Capture the cell that displays the provided text and extract its (x, y) central coordinate. 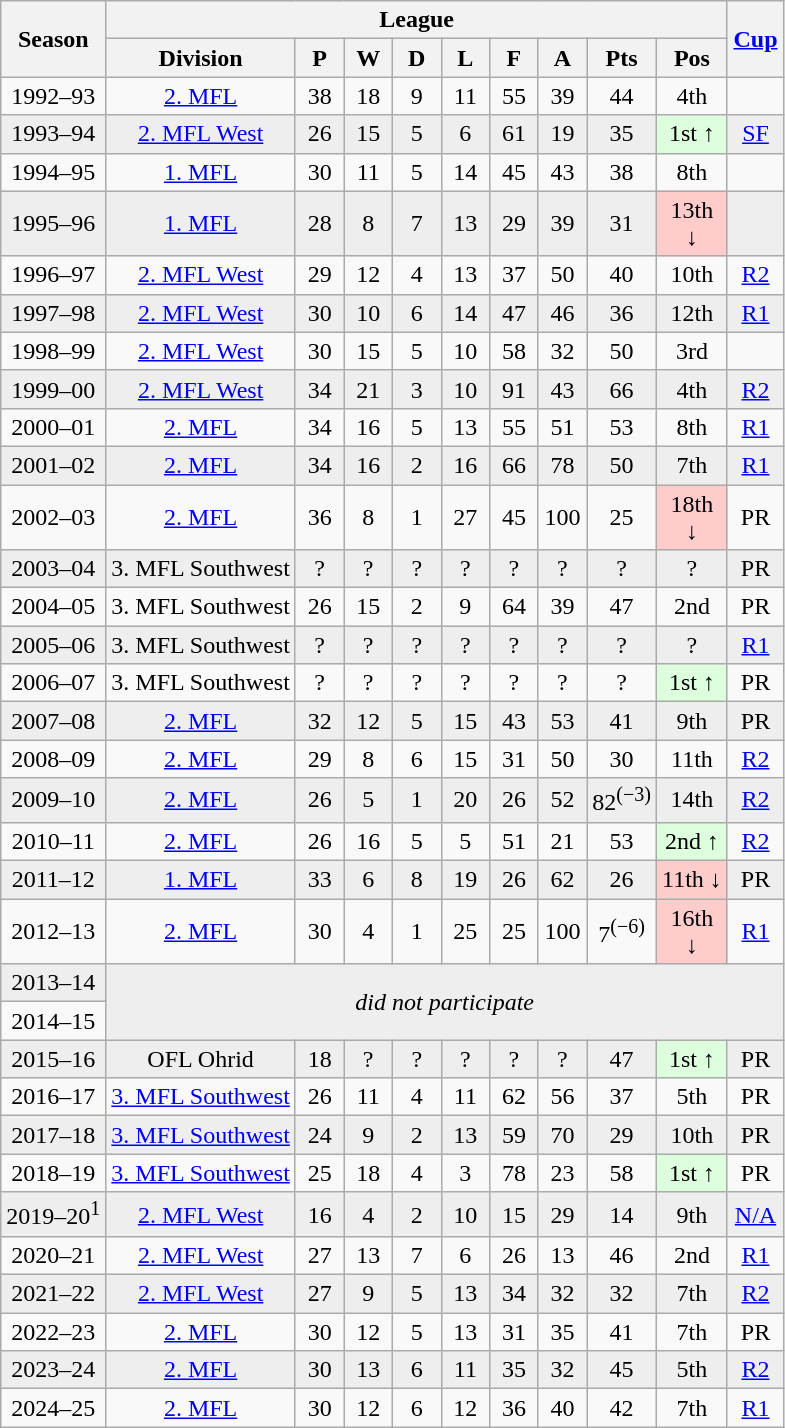
2015–16 (54, 1059)
2012–13 (54, 932)
1993–94 (54, 134)
Season (54, 39)
28 (320, 224)
42 (622, 1408)
2001–02 (54, 465)
2021–22 (54, 1294)
2014–15 (54, 1021)
59 (514, 1135)
SF (755, 134)
2011–12 (54, 880)
D (416, 58)
70 (562, 1135)
44 (622, 96)
13th ↓ (692, 224)
2003–04 (54, 569)
Pos (692, 58)
2005–06 (54, 645)
3rd (692, 351)
2024–25 (54, 1408)
23 (562, 1173)
33 (320, 880)
2004–05 (54, 607)
Pts (622, 58)
2010–11 (54, 841)
2000–01 (54, 427)
11th (692, 759)
2023–24 (54, 1370)
2016–17 (54, 1097)
League (417, 20)
2009–10 (54, 800)
F (514, 58)
1996–97 (54, 275)
P (320, 58)
2022–23 (54, 1332)
1997–98 (54, 313)
N/A (755, 1214)
11th ↓ (692, 880)
2019–201 (54, 1214)
2008–09 (54, 759)
2nd ↑ (692, 841)
W (368, 58)
24 (320, 1135)
52 (562, 800)
2017–18 (54, 1135)
L (466, 58)
14th (692, 800)
91 (514, 389)
1994–95 (54, 172)
1999–00 (54, 389)
18th ↓ (692, 516)
2007–08 (54, 721)
16th ↓ (692, 932)
61 (514, 134)
2006–07 (54, 683)
2020–21 (54, 1256)
64 (514, 607)
82(−3) (622, 800)
2013–14 (54, 983)
12th (692, 313)
2018–19 (54, 1173)
did not participate (445, 1002)
Cup (755, 39)
7(−6) (622, 932)
1995–96 (54, 224)
1998–99 (54, 351)
2002–03 (54, 516)
OFL Ohrid (201, 1059)
20 (466, 800)
56 (562, 1097)
A (562, 58)
Division (201, 58)
1992–93 (54, 96)
